Output the (X, Y) coordinate of the center of the cell containing the given text.  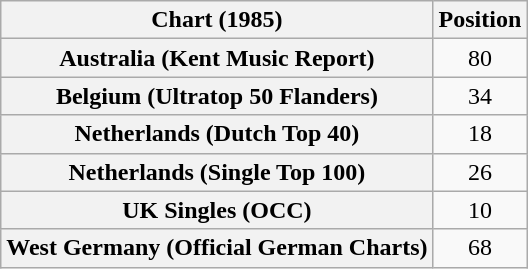
Belgium (Ultratop 50 Flanders) (217, 96)
Chart (1985) (217, 20)
34 (480, 96)
80 (480, 58)
Australia (Kent Music Report) (217, 58)
UK Singles (OCC) (217, 210)
Netherlands (Single Top 100) (217, 172)
West Germany (Official German Charts) (217, 248)
68 (480, 248)
10 (480, 210)
Netherlands (Dutch Top 40) (217, 134)
18 (480, 134)
Position (480, 20)
26 (480, 172)
